Detect which cell encompasses the target text, then output its [X, Y] center coordinate. 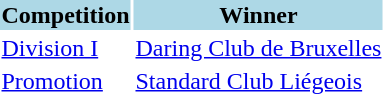
Division I [66, 48]
Daring Club de Bruxelles [258, 48]
Winner [258, 15]
Competition [66, 15]
